Return (X, Y) of the center of cell containing provided text 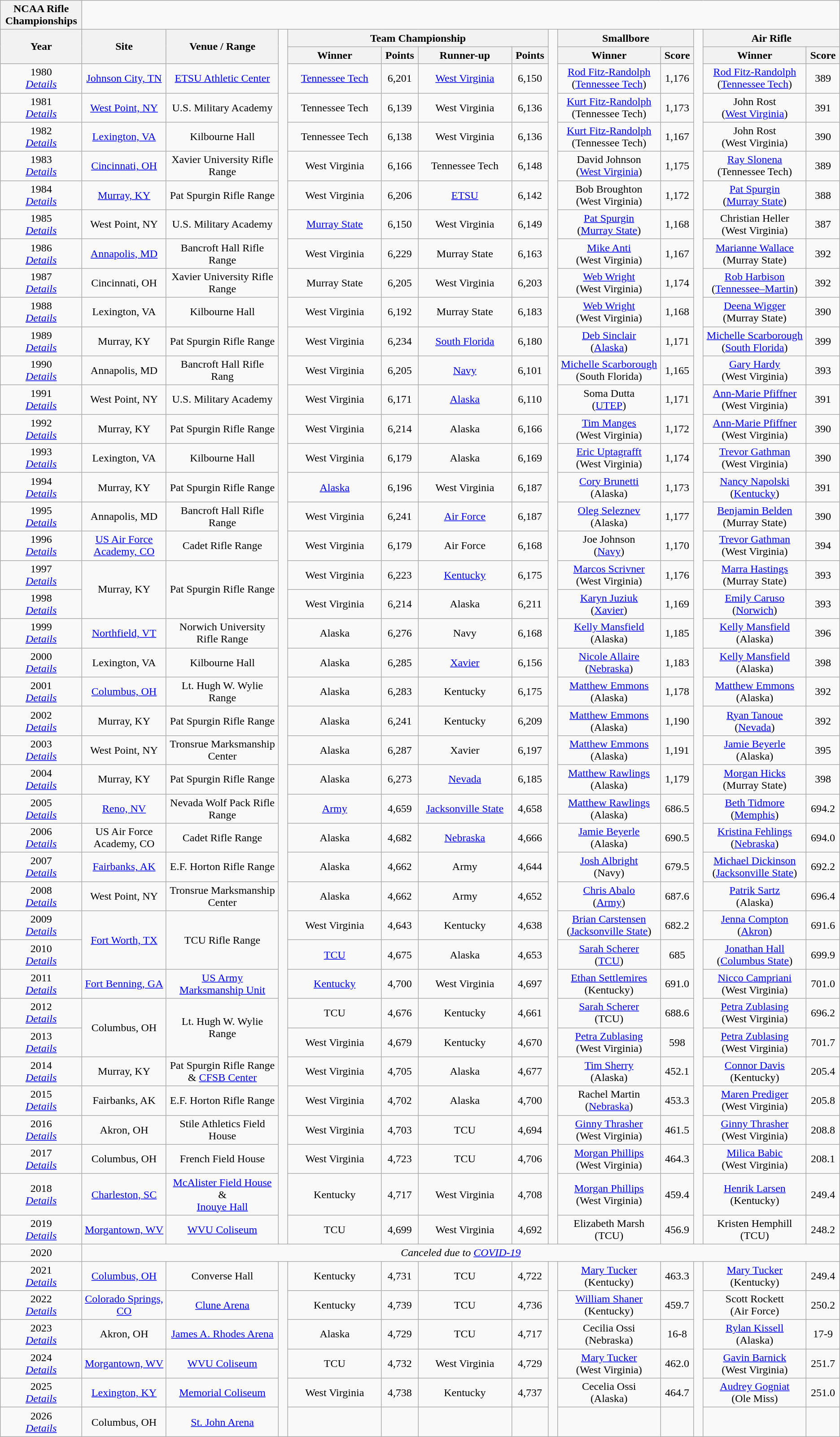
Michael Dickinson(Jacksonville State) (755, 867)
6,156 (530, 663)
462.0 (677, 1364)
2001Details (41, 691)
205.8 (823, 1101)
Fort Worth, TX (124, 940)
Morgan Hicks(Murray State) (755, 779)
701.0 (823, 984)
4,702 (400, 1101)
251.0 (823, 1393)
1991Details (41, 400)
6,169 (530, 458)
Nebraska (465, 838)
Memorial Coliseum (222, 1393)
6,197 (530, 750)
ETSU Athletic Center (222, 78)
Air Rifle (771, 38)
685 (677, 954)
Converse Hall (222, 1276)
2011Details (41, 984)
Venue / Range (222, 47)
682.2 (677, 926)
4,694 (530, 1129)
691.0 (677, 984)
Kristen Hemphill(TCU) (755, 1229)
2023Details (41, 1334)
Nevada Wolf Pack Rifle Range (222, 808)
Rob Harbison(Tennessee–Martin) (755, 283)
Emily Caruso(Norwich) (755, 604)
2003Details (41, 750)
4,676 (400, 1013)
Mary Tucker(West Virginia) (608, 1364)
Benjamin Belden(Murray State) (755, 516)
Stile Athletics Field House (222, 1129)
4,699 (400, 1229)
2017Details (41, 1159)
4,682 (400, 838)
1990Details (41, 371)
Elizabeth Marsh(TCU) (608, 1229)
4,738 (400, 1393)
Cecilia Ossi(Nebraska) (608, 1334)
2005Details (41, 808)
2006Details (41, 838)
Christian Heller(West Virginia) (755, 224)
459.7 (677, 1305)
688.6 (677, 1013)
452.1 (677, 1071)
Deena Wigger(Murray State) (755, 312)
1,170 (677, 546)
694.0 (823, 838)
1994Details (41, 488)
2014Details (41, 1071)
Patrik Sartz(Alaska) (755, 896)
6,206 (400, 195)
4,708 (530, 1194)
6,273 (400, 779)
2015Details (41, 1101)
Maren Prediger(West Virginia) (755, 1101)
6,287 (400, 750)
Team Championship (418, 38)
4,692 (530, 1229)
4,731 (400, 1276)
4,706 (530, 1159)
Marra Hastings(Murray State) (755, 575)
Marcos Scrivner(West Virginia) (608, 575)
Karyn Juziuk(Xavier) (608, 604)
Brian Carstensen(Jacksonville State) (608, 926)
William Shaner(Kentucky) (608, 1305)
4,652 (530, 896)
McAlister Field House &Inouye Hall (222, 1194)
Ray Slonena(Tennessee Tech) (755, 166)
694.2 (823, 808)
Gary Hardy(West Virginia) (755, 371)
686.5 (677, 808)
1,169 (677, 604)
4,737 (530, 1393)
4,722 (530, 1276)
Nancy Napolski(Kentucky) (755, 488)
394 (823, 546)
6,185 (530, 779)
1992Details (41, 429)
388 (823, 195)
James A. Rhodes Arena (222, 1334)
Nicco Campriani(West Virginia) (755, 984)
Marianne Wallace(Murray State) (755, 253)
2021Details (41, 1276)
16-8 (677, 1334)
Clune Arena (222, 1305)
ETSU (465, 195)
4,739 (400, 1305)
4,679 (400, 1042)
6,283 (400, 691)
Nevada (465, 779)
701.7 (823, 1042)
208.8 (823, 1129)
Canceled due to COVID-19 (461, 1252)
2000Details (41, 663)
4,703 (400, 1129)
6,211 (530, 604)
6,138 (400, 136)
6,142 (530, 195)
Beth Tidmore(Memphis) (755, 808)
2012Details (41, 1013)
399 (823, 341)
1,178 (677, 691)
Scott Rockett(Air Force) (755, 1305)
6,101 (530, 371)
692.2 (823, 867)
Jonathan Hall(Columbus State) (755, 954)
4,659 (400, 808)
464.7 (677, 1393)
1,183 (677, 663)
6,171 (400, 400)
Rylan Kissell(Alaska) (755, 1334)
Site (124, 47)
1998Details (41, 604)
Bancroft Hall Rifle Rang (222, 371)
NCAA Rifle Championships (41, 15)
Deb Sinclair(Alaska) (608, 341)
691.6 (823, 926)
4,697 (530, 984)
Kristina Fehlings(Nebraska) (755, 838)
4,705 (400, 1071)
French Field House (222, 1159)
250.2 (823, 1305)
6,148 (530, 166)
Bob Broughton(West Virginia) (608, 195)
Tim Manges(West Virginia) (608, 429)
4,675 (400, 954)
4,666 (530, 838)
Milica Babic(West Virginia) (755, 1159)
1993Details (41, 458)
Eric Uptagrafft(West Virginia) (608, 458)
456.9 (677, 1229)
Oleg Seleznev(Alaska) (608, 516)
Charleston, SC (124, 1194)
1,179 (677, 779)
1984Details (41, 195)
Norwich University Rifle Range (222, 633)
1995Details (41, 516)
1989Details (41, 341)
Nicole Allaire(Nebraska) (608, 663)
2004Details (41, 779)
6,201 (400, 78)
1,185 (677, 633)
Northfield, VT (124, 633)
2022Details (41, 1305)
6,192 (400, 312)
1986Details (41, 253)
1,175 (677, 166)
598 (677, 1042)
4,732 (400, 1364)
696.2 (823, 1013)
1,191 (677, 750)
TCU Rifle Range (222, 940)
6,229 (400, 253)
Ethan Settlemires(Kentucky) (608, 984)
Chris Abalo(Army) (608, 896)
6,209 (530, 721)
4,653 (530, 954)
6,223 (400, 575)
6,285 (400, 663)
Josh Albright(Navy) (608, 867)
6,139 (400, 108)
2008Details (41, 896)
2020 (41, 1252)
6,180 (530, 341)
1,165 (677, 371)
Gavin Barnick(West Virginia) (755, 1364)
1988Details (41, 312)
1,190 (677, 721)
Connor Davis(Kentucky) (755, 1071)
2025Details (41, 1393)
699.9 (823, 954)
Jenna Compton(Akron) (755, 926)
459.4 (677, 1194)
251.7 (823, 1364)
David Johnson(West Virginia) (608, 166)
679.5 (677, 867)
2016Details (41, 1129)
Jacksonville State (465, 808)
463.3 (677, 1276)
Runner-up (465, 55)
Audrey Gogniat(Ole Miss) (755, 1393)
4,670 (530, 1042)
396 (823, 633)
Colorado Springs, CO (124, 1305)
4,677 (530, 1071)
Ryan Tanoue(Nevada) (755, 721)
Mike Anti(West Virginia) (608, 253)
South Florida (465, 341)
1980Details (41, 78)
690.5 (677, 838)
Joe Johnson(Navy) (608, 546)
461.5 (677, 1129)
2019Details (41, 1229)
1999Details (41, 633)
2007Details (41, 867)
4,723 (400, 1159)
Henrik Larsen(Kentucky) (755, 1194)
6,196 (400, 488)
Rachel Martin(Nebraska) (608, 1101)
6,149 (530, 224)
St. John Arena (222, 1422)
453.3 (677, 1101)
1987Details (41, 283)
2013Details (41, 1042)
2002Details (41, 721)
2018Details (41, 1194)
Cory Brunetti(Alaska) (608, 488)
248.2 (823, 1229)
464.3 (677, 1159)
6,110 (530, 400)
4,661 (530, 1013)
1982Details (41, 136)
6,276 (400, 633)
4,658 (530, 808)
Tim Sherry(Alaska) (608, 1071)
Cecelia Ossi(Alaska) (608, 1393)
205.4 (823, 1071)
1983Details (41, 166)
1985Details (41, 224)
6,183 (530, 312)
1981Details (41, 108)
Smallbore (626, 38)
17-9 (823, 1334)
696.4 (823, 896)
1997Details (41, 575)
2026Details (41, 1422)
208.1 (823, 1159)
Year (41, 47)
Pat Spurgin Rifle Range & CFSB Center (222, 1071)
Lexington, KY (124, 1393)
Johnson City, TN (124, 78)
1996Details (41, 546)
387 (823, 224)
4,644 (530, 867)
2010Details (41, 954)
Soma Dutta(UTEP) (608, 400)
US Army Marksmanship Unit (222, 984)
2009Details (41, 926)
1,177 (677, 516)
Fort Benning, GA (124, 984)
4,643 (400, 926)
6,234 (400, 341)
687.6 (677, 896)
6,163 (530, 253)
4,638 (530, 926)
4,736 (530, 1305)
Reno, NV (124, 808)
395 (823, 750)
2024Details (41, 1364)
6,203 (530, 283)
